Locate the cell with the specified text and output its (x, y) center coordinate. 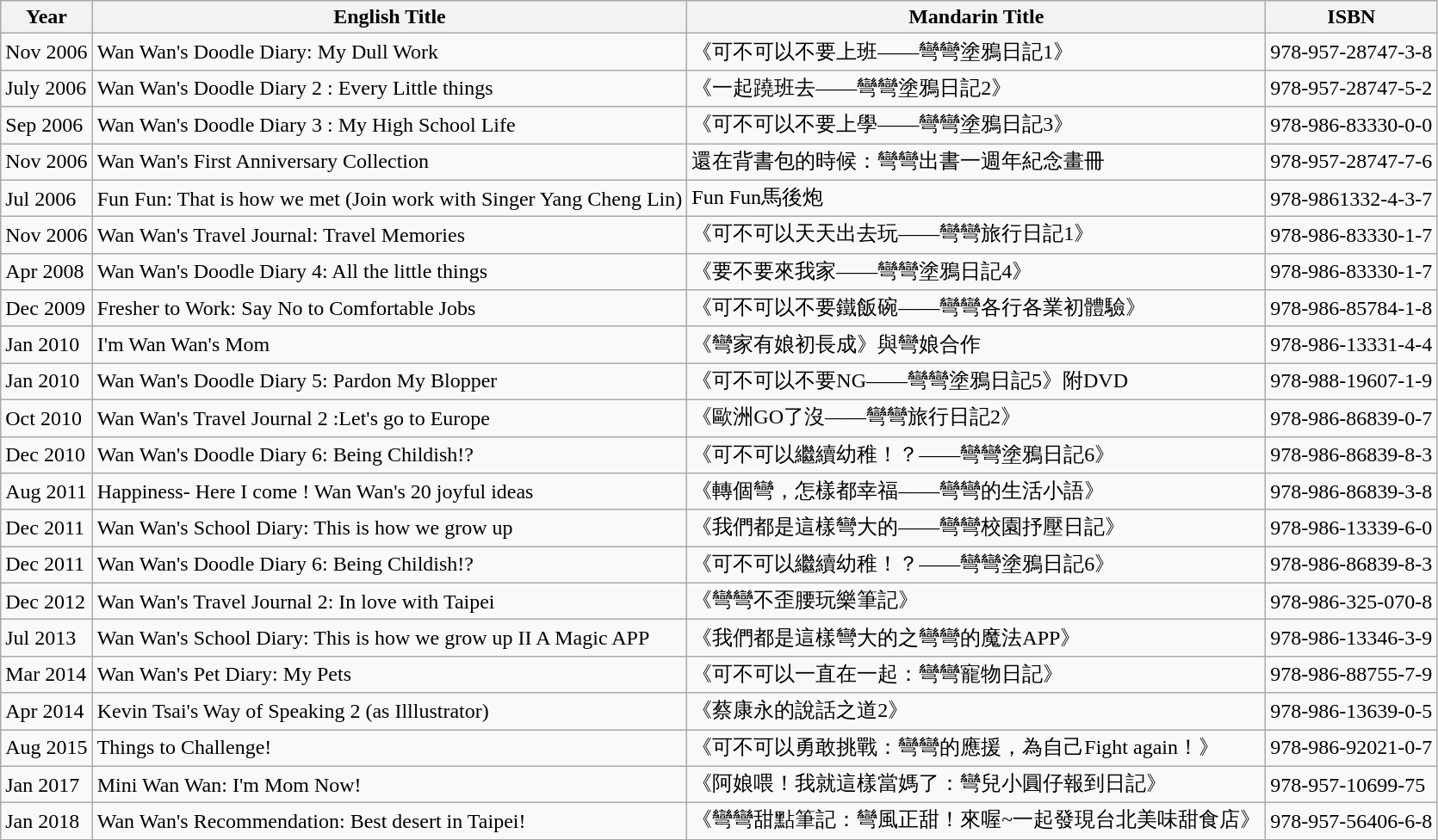
978-986-83330-0-0 (1352, 126)
978-986-88755-7-9 (1352, 675)
Fun Fun: That is how we met (Join work with Singer Yang Cheng Lin) (389, 198)
Dec 2012 (46, 601)
Mini Wan Wan: I'm Mom Now! (389, 785)
Kevin Tsai's Way of Speaking 2 (as Illlustrator) (389, 711)
Fresher to Work: Say No to Comfortable Jobs (389, 308)
《可不可以不要鐵飯碗——彎彎各行各業初體驗》 (976, 308)
《一起蹺班去——彎彎塗鴉日記2》 (976, 88)
Fun Fun馬後炮 (976, 198)
978-957-28747-3-8 (1352, 52)
Wan Wan's Doodle Diary 5: Pardon My Blopper (389, 382)
《彎彎不歪腰玩樂筆記》 (976, 601)
《要不要來我家——彎彎塗鴉日記4》 (976, 272)
《我們都是這樣彎大的之彎彎的魔法APP》 (976, 639)
《可不可以不要NG——彎彎塗鴉日記5》附DVD (976, 382)
July 2006 (46, 88)
English Title (389, 17)
Wan Wan's Travel Journal 2 :Let's go to Europe (389, 418)
Wan Wan's Doodle Diary 2 : Every Little things (389, 88)
978-957-10699-75 (1352, 785)
978-957-28747-5-2 (1352, 88)
Wan Wan's Doodle Diary: My Dull Work (389, 52)
《可不可以不要上學——彎彎塗鴉日記3》 (976, 126)
Wan Wan's Pet Diary: My Pets (389, 675)
《可不可以天天出去玩——彎彎旅行日記1》 (976, 236)
978-986-86839-0-7 (1352, 418)
Wan Wan's Travel Journal: Travel Memories (389, 236)
《轉個彎，怎樣都幸福——彎彎的生活小語》 (976, 492)
978-986-86839-3-8 (1352, 492)
還在背書包的時候：彎彎出書一週年紀念畫冊 (976, 162)
978-986-13339-6-0 (1352, 528)
Wan Wan's School Diary: This is how we grow up II A Magic APP (389, 639)
《彎家有娘初長成》與彎娘合作 (976, 344)
《阿娘喂！我就這樣當媽了：彎兒小圓仔報到日記》 (976, 785)
《可不可以不要上班——彎彎塗鴉日記1》 (976, 52)
Mar 2014 (46, 675)
Apr 2014 (46, 711)
Happiness- Here I come ! Wan Wan's 20 joyful ideas (389, 492)
Sep 2006 (46, 126)
978-986-13639-0-5 (1352, 711)
《蔡康永的說話之道2》 (976, 711)
Wan Wan's School Diary: This is how we grow up (389, 528)
Oct 2010 (46, 418)
Wan Wan's Recommendation: Best desert in Taipei! (389, 821)
Jan 2018 (46, 821)
Dec 2010 (46, 454)
Mandarin Title (976, 17)
Things to Challenge! (389, 749)
Jul 2013 (46, 639)
978-988-19607-1-9 (1352, 382)
978-9861332-4-3-7 (1352, 198)
Dec 2009 (46, 308)
Wan Wan's Travel Journal 2: In love with Taipei (389, 601)
Apr 2008 (46, 272)
978-986-13346-3-9 (1352, 639)
《可不可以勇敢挑戰：彎彎的應援，為自己Fight again！》 (976, 749)
978-986-325-070-8 (1352, 601)
Wan Wan's Doodle Diary 3 : My High School Life (389, 126)
《可不可以一直在一起：彎彎寵物日記》 (976, 675)
978-986-85784-1-8 (1352, 308)
I'm Wan Wan's Mom (389, 344)
978-986-13331-4-4 (1352, 344)
978-986-92021-0-7 (1352, 749)
Wan Wan's First Anniversary Collection (389, 162)
《歐洲GO了沒——彎彎旅行日記2》 (976, 418)
Jan 2017 (46, 785)
《我們都是這樣彎大的——彎彎校園抒壓日記》 (976, 528)
978-957-56406-6-8 (1352, 821)
Year (46, 17)
978-957-28747-7-6 (1352, 162)
《彎彎甜點筆記：彎風正甜！來喔~一起發現台北美味甜食店》 (976, 821)
Aug 2015 (46, 749)
Wan Wan's Doodle Diary 4: All the little things (389, 272)
Jul 2006 (46, 198)
ISBN (1352, 17)
Aug 2011 (46, 492)
